Detect which cell encompasses the target text, then output its (x, y) center coordinate. 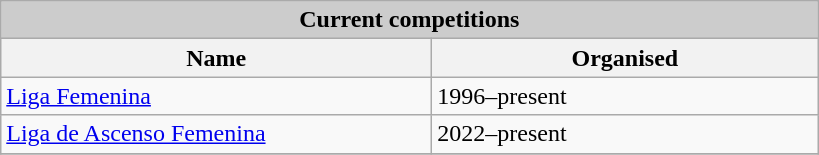
Name (216, 58)
Organised (625, 58)
2022–present (625, 134)
Liga de Ascenso Femenina (216, 134)
Liga Femenina (216, 96)
Current competitions (410, 20)
1996–present (625, 96)
